Determine the (x, y) coordinate at the center of the cell enclosing the given text.  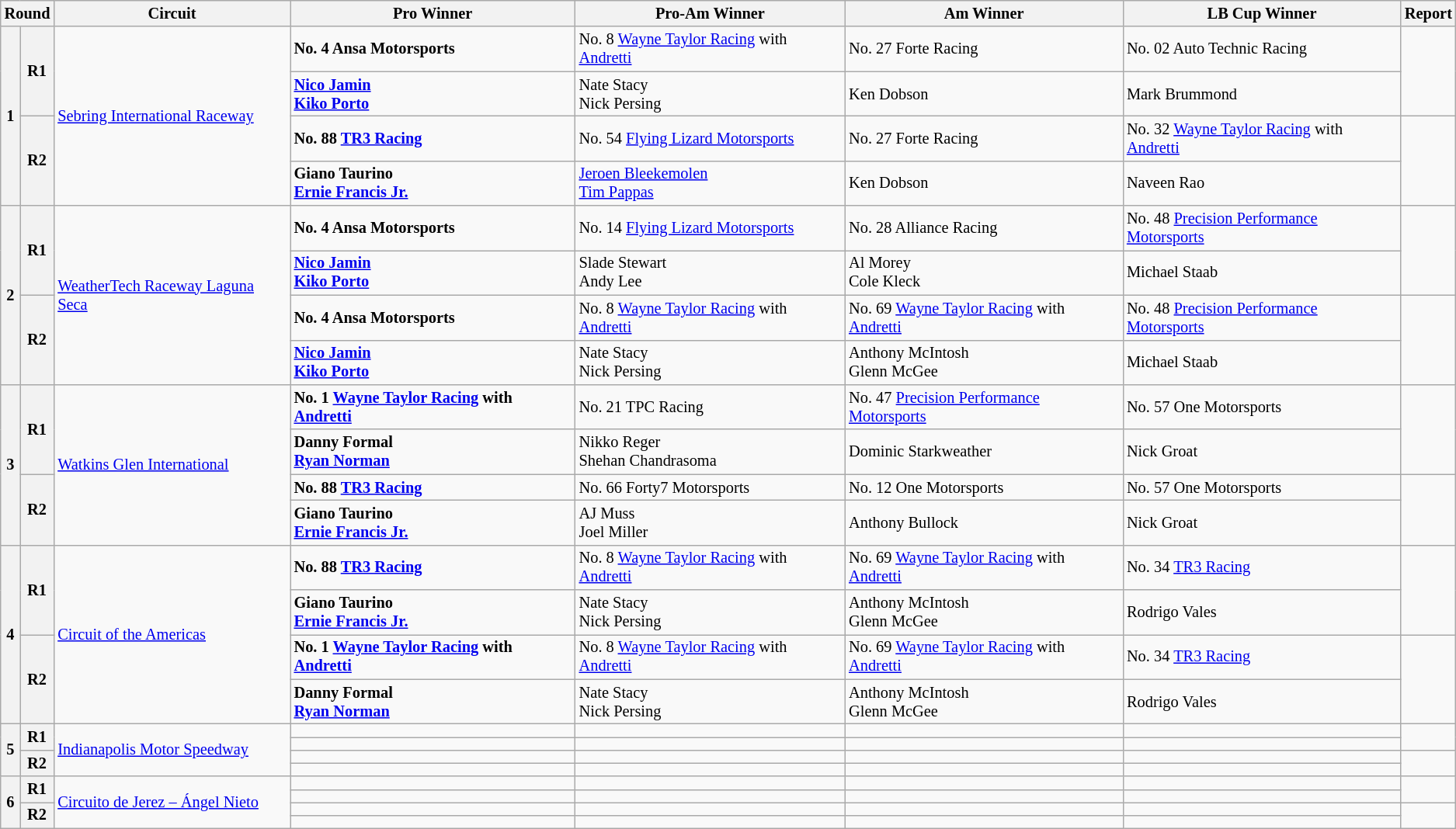
Pro-Am Winner (710, 13)
Nikko Reger Shehan Chandrasoma (710, 452)
No. 32 Wayne Taylor Racing with Andretti (1262, 138)
6 (11, 803)
AJ Muss Joel Miller (710, 522)
No. 02 Auto Technic Racing (1262, 49)
Sebring International Raceway (172, 116)
No. 28 Alliance Racing (984, 228)
Round (28, 13)
WeatherTech Raceway Laguna Seca (172, 295)
No. 54 Flying Lizard Motorsports (710, 138)
Circuit (172, 13)
Jeroen Bleekemolen Tim Pappas (710, 183)
LB Cup Winner (1262, 13)
3 (11, 464)
No. 66 Forty7 Motorsports (710, 487)
Al Morey Cole Kleck (984, 272)
1 (11, 116)
Dominic Starkweather (984, 452)
Pro Winner (433, 13)
Am Winner (984, 13)
No. 14 Flying Lizard Motorsports (710, 228)
5 (11, 750)
No. 21 TPC Racing (710, 407)
Report (1429, 13)
Watkins Glen International (172, 464)
Circuit of the Americas (172, 635)
4 (11, 635)
Indianapolis Motor Speedway (172, 750)
2 (11, 295)
No. 12 One Motorsports (984, 487)
Naveen Rao (1262, 183)
No. 47 Precision Performance Motorsports (984, 407)
Anthony Bullock (984, 522)
Circuito de Jerez – Ángel Nieto (172, 803)
Slade Stewart Andy Lee (710, 272)
Mark Brummond (1262, 94)
